Find where the given text appears and provide that cell's center as (X, Y) coordinate. 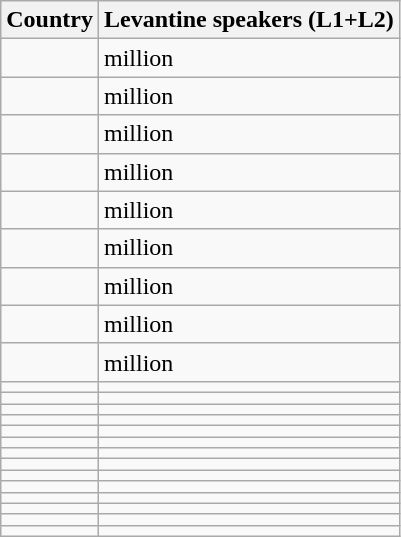
Country (50, 20)
Levantine speakers (L1+L2) (248, 20)
